Return (X, Y) of the center of cell containing provided text 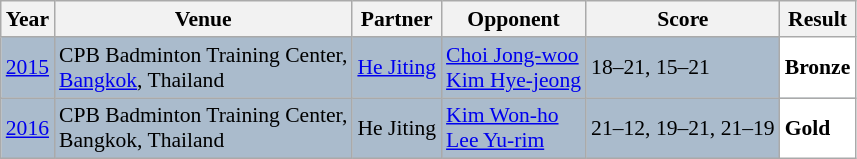
2016 (28, 128)
Bronze (818, 68)
Choi Jong-woo Kim Hye-jeong (514, 68)
Venue (203, 19)
21–12, 19–21, 21–19 (683, 128)
Gold (818, 128)
2015 (28, 68)
Score (683, 19)
Partner (396, 19)
Kim Won-ho Lee Yu-rim (514, 128)
Result (818, 19)
Year (28, 19)
18–21, 15–21 (683, 68)
Opponent (514, 19)
